Detect which cell encompasses the target text, then output its [X, Y] center coordinate. 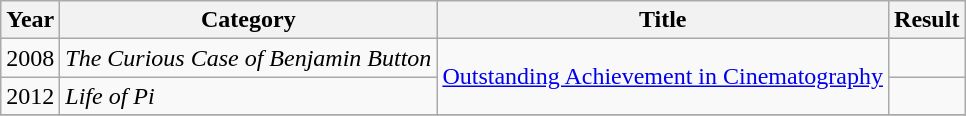
The Curious Case of Benjamin Button [248, 58]
Outstanding Achievement in Cinematography [663, 77]
Category [248, 20]
2012 [30, 96]
Life of Pi [248, 96]
2008 [30, 58]
Year [30, 20]
Result [927, 20]
Title [663, 20]
